Identify which cell holds the provided text, then report its [X, Y] central coordinate. 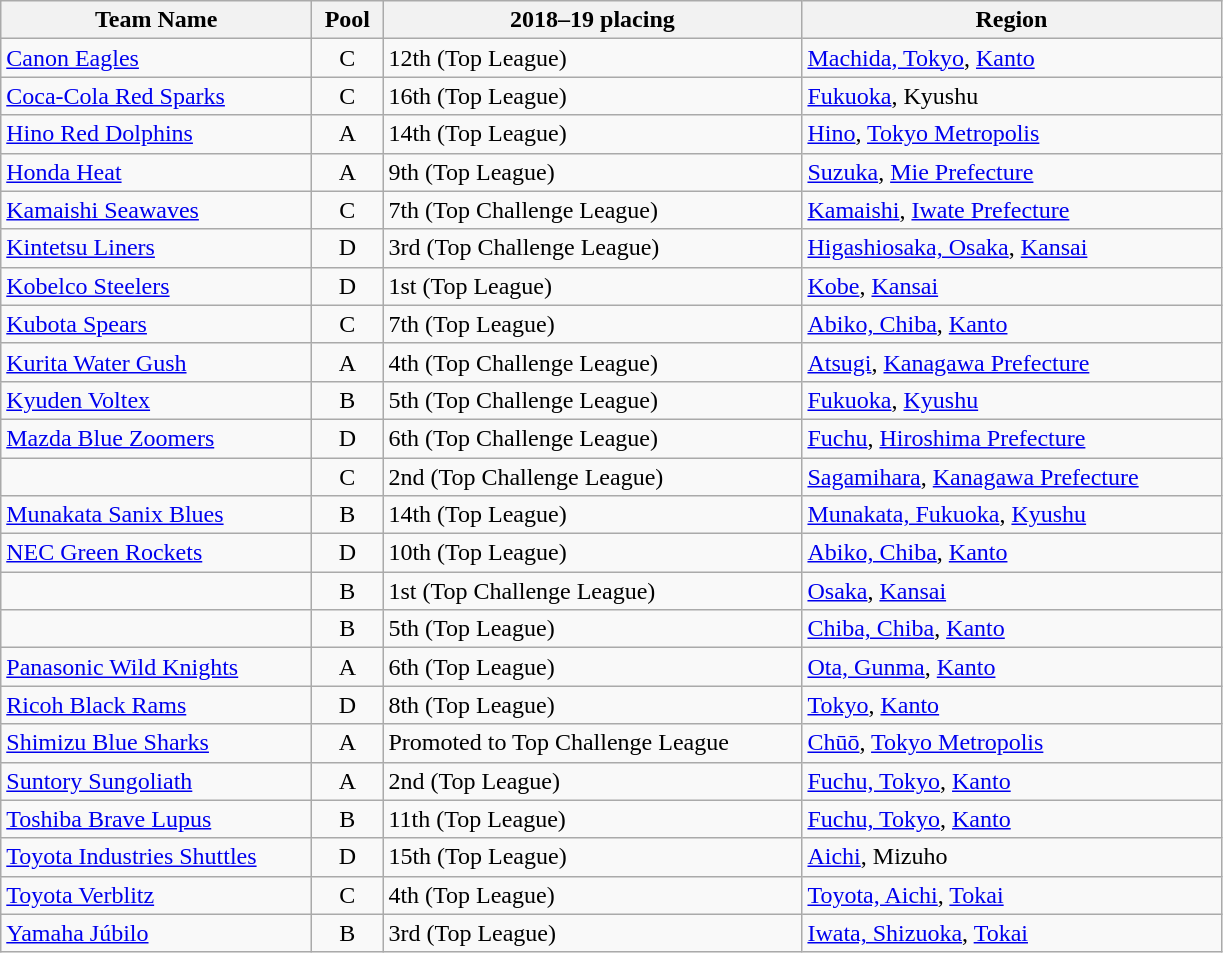
Machida, Tokyo, Kanto [1012, 58]
Promoted to Top Challenge League [592, 743]
Team Name [156, 20]
Toyota Industries Shuttles [156, 857]
Osaka, Kansai [1012, 591]
15th (Top League) [592, 857]
Iwata, Shizuoka, Tokai [1012, 933]
10th (Top League) [592, 553]
Munakata Sanix Blues [156, 515]
Higashiosaka, Osaka, Kansai [1012, 248]
Toyota, Aichi, Tokai [1012, 895]
Kubota Spears [156, 324]
Coca-Cola Red Sparks [156, 96]
Kintetsu Liners [156, 248]
NEC Green Rockets [156, 553]
1st (Top Challenge League) [592, 591]
Pool [348, 20]
Mazda Blue Zoomers [156, 438]
2018–19 placing [592, 20]
Kurita Water Gush [156, 362]
Tokyo, Kanto [1012, 705]
2nd (Top Challenge League) [592, 477]
8th (Top League) [592, 705]
Chūō, Tokyo Metropolis [1012, 743]
6th (Top League) [592, 667]
Ota, Gunma, Kanto [1012, 667]
5th (Top Challenge League) [592, 400]
Kobelco Steelers [156, 286]
Honda Heat [156, 172]
Canon Eagles [156, 58]
Aichi, Mizuho [1012, 857]
5th (Top League) [592, 629]
Shimizu Blue Sharks [156, 743]
Yamaha Júbilo [156, 933]
Fuchu, Hiroshima Prefecture [1012, 438]
Suzuka, Mie Prefecture [1012, 172]
11th (Top League) [592, 819]
Sagamihara, Kanagawa Prefecture [1012, 477]
7th (Top League) [592, 324]
Kamaishi, Iwate Prefecture [1012, 210]
6th (Top Challenge League) [592, 438]
3rd (Top Challenge League) [592, 248]
Toshiba Brave Lupus [156, 819]
Hino Red Dolphins [156, 134]
Chiba, Chiba, Kanto [1012, 629]
1st (Top League) [592, 286]
12th (Top League) [592, 58]
4th (Top League) [592, 895]
3rd (Top League) [592, 933]
2nd (Top League) [592, 781]
Kobe, Kansai [1012, 286]
Atsugi, Kanagawa Prefecture [1012, 362]
Hino, Tokyo Metropolis [1012, 134]
Toyota Verblitz [156, 895]
7th (Top Challenge League) [592, 210]
9th (Top League) [592, 172]
Panasonic Wild Knights [156, 667]
Suntory Sungoliath [156, 781]
Munakata, Fukuoka, Kyushu [1012, 515]
Kamaishi Seawaves [156, 210]
4th (Top Challenge League) [592, 362]
Kyuden Voltex [156, 400]
Region [1012, 20]
Ricoh Black Rams [156, 705]
16th (Top League) [592, 96]
